Return the [x, y] coordinate for the center point of the cell that contains the specified text.  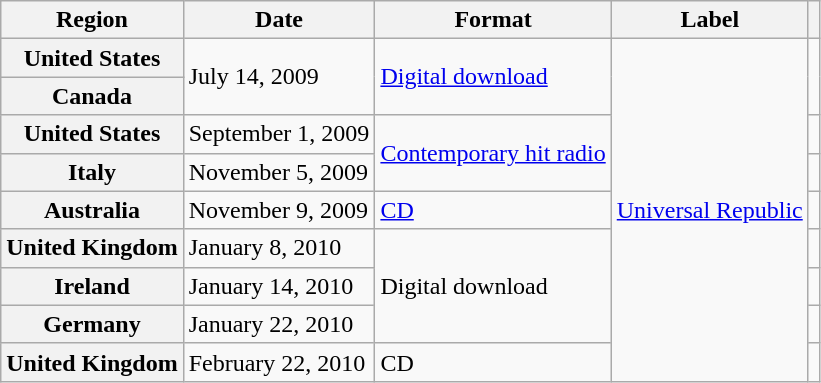
Region [92, 20]
January 22, 2010 [279, 324]
Label [710, 20]
Canada [92, 96]
Format [493, 20]
Universal Republic [710, 210]
Contemporary hit radio [493, 153]
February 22, 2010 [279, 362]
Italy [92, 172]
November 9, 2009 [279, 210]
January 8, 2010 [279, 248]
Germany [92, 324]
September 1, 2009 [279, 134]
July 14, 2009 [279, 77]
Ireland [92, 286]
Australia [92, 210]
January 14, 2010 [279, 286]
Date [279, 20]
November 5, 2009 [279, 172]
